Output the (X, Y) coordinate of the center of the cell containing the given text.  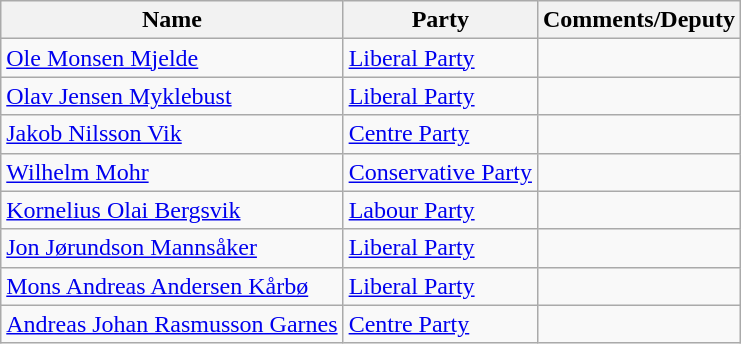
Name (172, 20)
Wilhelm Mohr (172, 172)
Party (440, 20)
Jon Jørundson Mannsåker (172, 248)
Andreas Johan Rasmusson Garnes (172, 324)
Jakob Nilsson Vik (172, 134)
Kornelius Olai Bergsvik (172, 210)
Mons Andreas Andersen Kårbø (172, 286)
Labour Party (440, 210)
Conservative Party (440, 172)
Comments/Deputy (638, 20)
Olav Jensen Myklebust (172, 96)
Ole Monsen Mjelde (172, 58)
